Scan for the cell matching the given text and deliver its (x, y) coordinate at center. 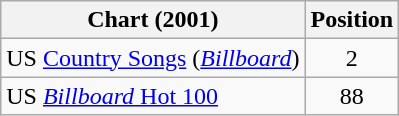
88 (352, 96)
US Billboard Hot 100 (153, 96)
Chart (2001) (153, 20)
Position (352, 20)
US Country Songs (Billboard) (153, 58)
2 (352, 58)
